Capture the cell that displays the provided text and extract its (x, y) central coordinate. 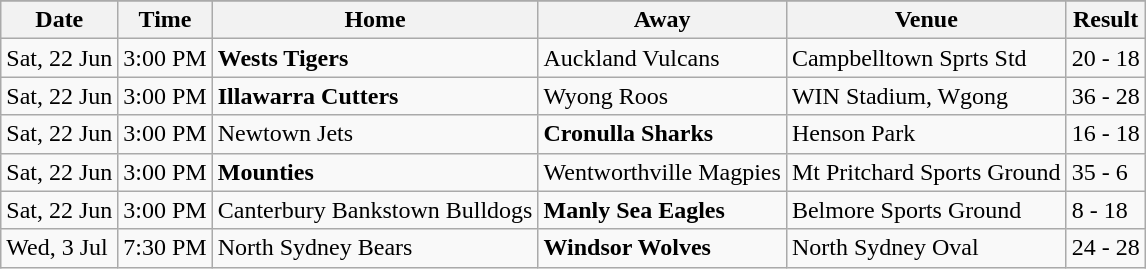
North Sydney Bears (375, 248)
20 - 18 (1106, 58)
Mounties (375, 172)
Mt Pritchard Sports Ground (926, 172)
Home (375, 20)
Wentworthville Magpies (662, 172)
16 - 18 (1106, 134)
Belmore Sports Ground (926, 210)
35 - 6 (1106, 172)
Illawarra Cutters (375, 96)
Cronulla Sharks (662, 134)
Time (165, 20)
Auckland Vulcans (662, 58)
Result (1106, 20)
Manly Sea Eagles (662, 210)
North Sydney Oval (926, 248)
Henson Park (926, 134)
Canterbury Bankstown Bulldogs (375, 210)
WIN Stadium, Wgong (926, 96)
Newtown Jets (375, 134)
Date (60, 20)
Campbelltown Sprts Std (926, 58)
36 - 28 (1106, 96)
Wed, 3 Jul (60, 248)
Venue (926, 20)
Wests Tigers (375, 58)
Wyong Roos (662, 96)
Away (662, 20)
Windsor Wolves (662, 248)
8 - 18 (1106, 210)
24 - 28 (1106, 248)
7:30 PM (165, 248)
